Return [X, Y] of the center of cell containing provided text 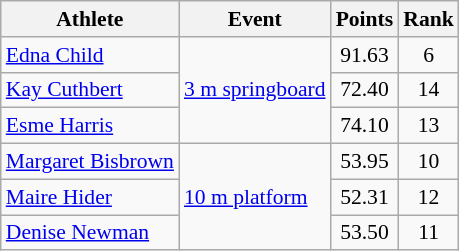
11 [428, 233]
52.31 [365, 197]
Maire Hider [90, 197]
Points [365, 19]
Edna Child [90, 55]
Event [255, 19]
Rank [428, 19]
53.95 [365, 162]
14 [428, 90]
13 [428, 126]
91.63 [365, 55]
Denise Newman [90, 233]
6 [428, 55]
3 m springboard [255, 90]
53.50 [365, 233]
Kay Cuthbert [90, 90]
12 [428, 197]
Esme Harris [90, 126]
Margaret Bisbrown [90, 162]
10 m platform [255, 198]
Athlete [90, 19]
72.40 [365, 90]
74.10 [365, 126]
10 [428, 162]
